Output the [X, Y] coordinate of the center of the cell containing the given text.  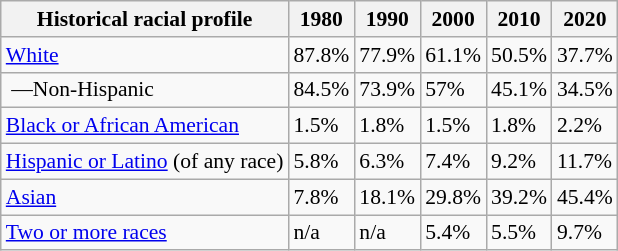
34.5% [585, 90]
84.5% [321, 90]
Two or more races [145, 233]
9.2% [519, 162]
18.1% [387, 197]
2.2% [585, 126]
Black or African American [145, 126]
57% [453, 90]
White [145, 55]
87.8% [321, 55]
7.8% [321, 197]
45.4% [585, 197]
—Non-Hispanic [145, 90]
7.4% [453, 162]
39.2% [519, 197]
6.3% [387, 162]
5.8% [321, 162]
9.7% [585, 233]
5.4% [453, 233]
73.9% [387, 90]
1990 [387, 19]
Hispanic or Latino (of any race) [145, 162]
1980 [321, 19]
Historical racial profile [145, 19]
Asian [145, 197]
5.5% [519, 233]
50.5% [519, 55]
61.1% [453, 55]
77.9% [387, 55]
2000 [453, 19]
29.8% [453, 197]
11.7% [585, 162]
2020 [585, 19]
37.7% [585, 55]
2010 [519, 19]
45.1% [519, 90]
